Search for the cell housing the specified text and yield its [X, Y] center coordinate. 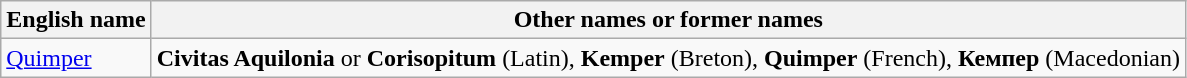
Civitas Aquilonia or Corisopitum (Latin), Kemper (Breton), Quimper (French), Кемпер (Macedonian) [668, 58]
Other names or former names [668, 20]
English name [76, 20]
Quimper [76, 58]
